Locate the cell with the specified text and output its [X, Y] center coordinate. 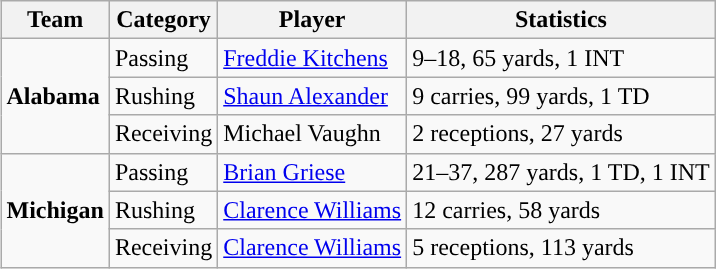
12 carries, 58 yards [562, 210]
Alabama [55, 96]
Michigan [55, 210]
Shaun Alexander [312, 96]
5 receptions, 113 yards [562, 248]
2 receptions, 27 yards [562, 134]
Player [312, 20]
9–18, 65 yards, 1 INT [562, 58]
21–37, 287 yards, 1 TD, 1 INT [562, 172]
Michael Vaughn [312, 134]
Team [55, 20]
Freddie Kitchens [312, 58]
Brian Griese [312, 172]
Category [163, 20]
Statistics [562, 20]
9 carries, 99 yards, 1 TD [562, 96]
